Return the [X, Y] coordinate for the center point of the cell that contains the specified text.  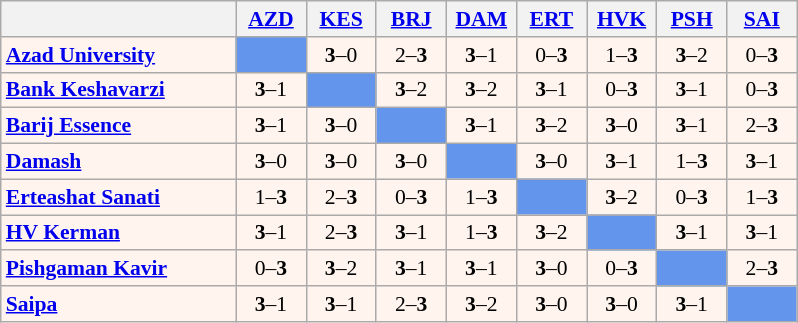
Damash [118, 162]
Erteashat Sanati [118, 197]
PSH [692, 19]
Pishgaman Kavir [118, 269]
AZD [271, 19]
SAI [762, 19]
HVK [621, 19]
Saipa [118, 304]
Bank Keshavarzi [118, 90]
BRJ [411, 19]
HV Kerman [118, 233]
ERT [551, 19]
Azad University [118, 55]
Barij Essence [118, 126]
KES [341, 19]
DAM [481, 19]
